Determine the [x, y] coordinate at the center of the cell enclosing the given text.  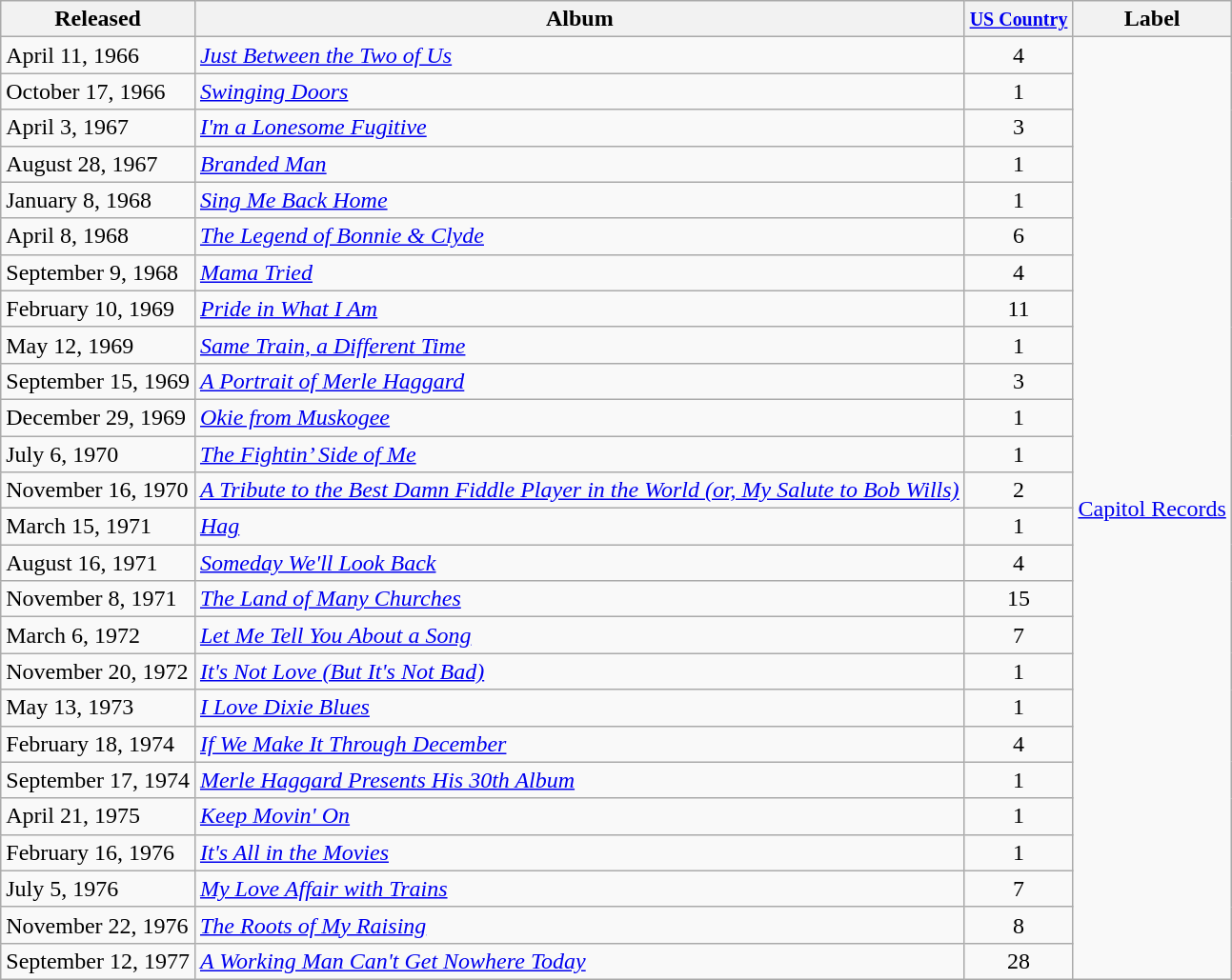
February 16, 1976 [98, 852]
Mama Tried [579, 272]
September 12, 1977 [98, 961]
6 [1019, 236]
August 28, 1967 [98, 164]
A Portrait of Merle Haggard [579, 381]
May 13, 1973 [98, 708]
July 6, 1970 [98, 454]
March 15, 1971 [98, 527]
The Land of Many Churches [579, 599]
September 17, 1974 [98, 780]
My Love Affair with Trains [579, 889]
A Working Man Can't Get Nowhere Today [579, 961]
Branded Man [579, 164]
Sing Me Back Home [579, 200]
January 8, 1968 [98, 200]
October 17, 1966 [98, 91]
I Love Dixie Blues [579, 708]
It's All in the Movies [579, 852]
September 9, 1968 [98, 272]
August 16, 1971 [98, 563]
11 [1019, 309]
April 11, 1966 [98, 55]
November 20, 1972 [98, 671]
Merle Haggard Presents His 30th Album [579, 780]
Same Train, a Different Time [579, 345]
Label [1152, 19]
April 3, 1967 [98, 128]
Released [98, 19]
I'm a Lonesome Fugitive [579, 128]
Capitol Records [1152, 509]
Let Me Tell You About a Song [579, 635]
15 [1019, 599]
The Fightin’ Side of Me [579, 454]
March 6, 1972 [98, 635]
If We Make It Through December [579, 744]
The Roots of My Raising [579, 925]
July 5, 1976 [98, 889]
A Tribute to the Best Damn Fiddle Player in the World (or, My Salute to Bob Wills) [579, 490]
Pride in What I Am [579, 309]
Album [579, 19]
February 10, 1969 [98, 309]
Hag [579, 527]
Someday We'll Look Back [579, 563]
Keep Movin' On [579, 816]
28 [1019, 961]
The Legend of Bonnie & Clyde [579, 236]
February 18, 1974 [98, 744]
Okie from Muskogee [579, 417]
US Country [1019, 19]
It's Not Love (But It's Not Bad) [579, 671]
2 [1019, 490]
September 15, 1969 [98, 381]
April 8, 1968 [98, 236]
November 8, 1971 [98, 599]
May 12, 1969 [98, 345]
Swinging Doors [579, 91]
April 21, 1975 [98, 816]
November 16, 1970 [98, 490]
8 [1019, 925]
Just Between the Two of Us [579, 55]
December 29, 1969 [98, 417]
November 22, 1976 [98, 925]
